Output the (X, Y) coordinate of the center of the cell containing the given text.  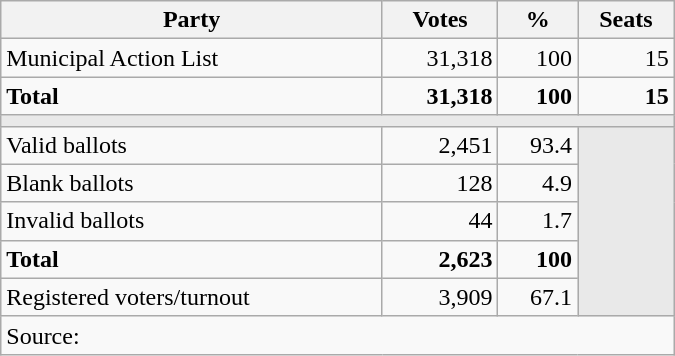
% (538, 20)
Municipal Action List (192, 58)
44 (440, 221)
Party (192, 20)
Blank ballots (192, 183)
Invalid ballots (192, 221)
4.9 (538, 183)
Votes (440, 20)
Registered voters/turnout (192, 297)
67.1 (538, 297)
93.4 (538, 145)
128 (440, 183)
3,909 (440, 297)
1.7 (538, 221)
Seats (626, 20)
Source: (338, 335)
Valid ballots (192, 145)
2,623 (440, 259)
2,451 (440, 145)
